From the cell containing the given text, extract its center point as [X, Y] coordinate. 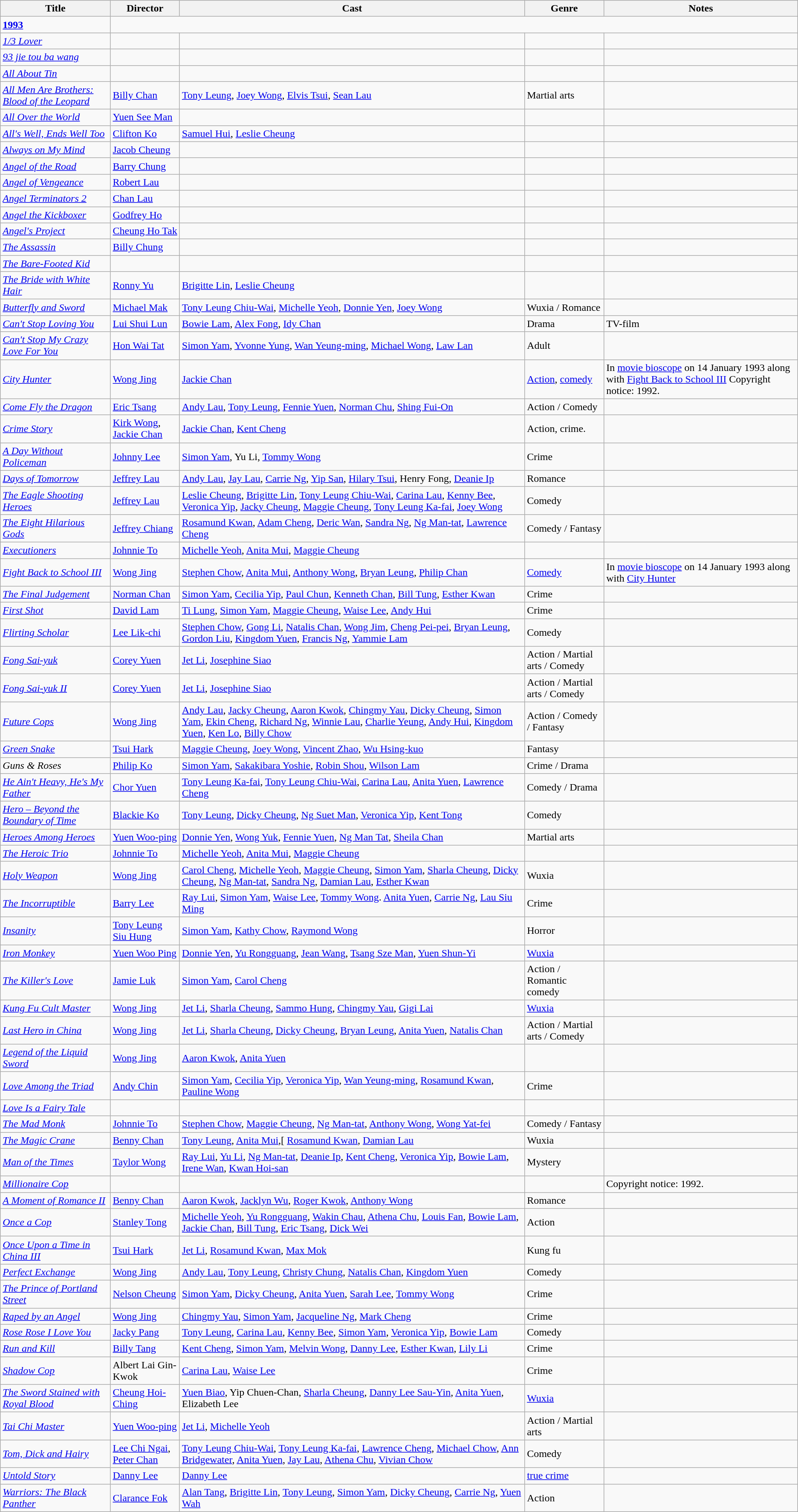
Adult [564, 345]
Tony Leung, Carina Lau, Kenny Bee, Simon Yam, Veronica Yip, Bowie Lam [352, 1332]
The Assassin [55, 247]
A Moment of Romance II [55, 1200]
Andy Lau, Tony Leung, Fennie Yuen, Norman Chu, Shing Fui-On [352, 407]
Cheung Ho Tak [145, 231]
Simon Yam, Yu Li, Tommy Wong [352, 456]
Tom, Dick and Hairy [55, 1454]
Simon Yam, Yvonne Yung, Wan Yeung-ming, Michael Wong, Law Lan [352, 345]
Albert Lai Gin-Kwok [145, 1370]
Butterfly and Sword [55, 307]
Heroes Among Heroes [55, 837]
Jeffrey Chiang [145, 528]
Carina Lau, Waise Lee [352, 1370]
Jacky Pang [145, 1332]
David Lam [145, 611]
In movie bioscope on 14 January 1993 along with Fight Back to School III Copyright notice: 1992. [701, 379]
Kung fu [564, 1250]
Simon Yam, Sakakibara Yoshie, Robin Shou, Wilson Lam [352, 765]
All About Tin [55, 73]
First Shot [55, 611]
Notes [701, 9]
Yuen Woo Ping [145, 953]
Jackie Chan [352, 379]
The Sword Stained with Royal Blood [55, 1399]
The Prince of Portland Street [55, 1294]
The Eight Hilarious Gods [55, 528]
The Incorruptible [55, 903]
Tai Chi Master [55, 1426]
Hero – Beyond the Boundary of Time [55, 815]
The Heroic Trio [55, 853]
City Hunter [55, 379]
All Men Are Brothers: Blood of the Leopard [55, 96]
Eric Tsang [145, 407]
Michael Mak [145, 307]
Simon Yam, Kathy Chow, Raymond Wong [352, 930]
Tony Leung Chiu-Wai, Tony Leung Ka-fai, Lawrence Cheng, Michael Chow, Ann Bridgewater, Anita Yuen, Jay Lau, Athena Chu, Vivian Chow [352, 1454]
true crime [564, 1476]
Stephen Chow, Anita Mui, Anthony Wong, Bryan Leung, Philip Chan [352, 572]
Andy Lau, Tony Leung, Christy Chung, Natalis Chan, Kingdom Yuen [352, 1272]
Ray Lui, Simon Yam, Waise Lee, Tommy Wong. Anita Yuen, Carrie Ng, Lau Siu Ming [352, 903]
93 jie tou ba wang [55, 57]
Tony Leung Siu Hung [145, 930]
Lee Chi Ngai, Peter Chan [145, 1454]
Love Is a Fairy Tale [55, 1108]
Nelson Cheung [145, 1294]
Green Snake [55, 749]
Angel the Kickboxer [55, 214]
Shadow Cop [55, 1370]
Director [145, 9]
Kirk Wong, Jackie Chan [145, 429]
Action, comedy [564, 379]
Executioners [55, 550]
Jamie Luk [145, 981]
Simon Yam, Dicky Cheung, Anita Yuen, Sarah Lee, Tommy Wong [352, 1294]
Lui Shui Lun [145, 324]
Tony Leung, Joey Wong, Elvis Tsui, Sean Lau [352, 96]
Insanity [55, 930]
Man of the Times [55, 1162]
Alan Tang, Brigitte Lin, Tony Leung, Simon Yam, Dicky Cheung, Carrie Ng, Yuen Wah [352, 1498]
Love Among the Triad [55, 1086]
Carol Cheng, Michelle Yeoh, Maggie Cheung, Simon Yam, Sharla Cheung, Dicky Cheung, Ng Man-tat, Sandra Ng, Damian Lau, Esther Kwan [352, 875]
Angel of Vengeance [55, 182]
Jet Li, Sharla Cheung, Dicky Cheung, Bryan Leung, Anita Yuen, Natalis Chan [352, 1030]
Hon Wai Tat [145, 345]
Clifton Ko [145, 133]
1/3 Lover [55, 41]
Ray Lui, Yu Li, Ng Man-tat, Deanie Ip, Kent Cheng, Veronica Yip, Bowie Lam, Irene Wan, Kwan Hoi-san [352, 1162]
Iron Monkey [55, 953]
Fong Sai-yuk II [55, 688]
Mystery [564, 1162]
Comedy / Drama [564, 787]
Angel of the Road [55, 166]
Can't Stop Loving You [55, 324]
Legend of the Liquid Sword [55, 1058]
Crime Story [55, 429]
Perfect Exchange [55, 1272]
Tony Leung, Dicky Cheung, Ng Suet Man, Veronica Yip, Kent Tong [352, 815]
Lee Lik-chi [145, 633]
The Eagle Shooting Heroes [55, 501]
Barry Lee [145, 903]
1993 [55, 25]
Chingmy Yau, Simon Yam, Jacqueline Ng, Mark Cheng [352, 1316]
Title [55, 9]
Stanley Tong [145, 1222]
In movie bioscope on 14 January 1993 along with City Hunter [701, 572]
Tony Leung Chiu-Wai, Michelle Yeoh, Donnie Yen, Joey Wong [352, 307]
Last Hero in China [55, 1030]
Drama [564, 324]
Jet Li, Rosamund Kwan, Max Mok [352, 1250]
Jacob Cheung [145, 150]
Andy Chin [145, 1086]
Tony Leung, Anita Mui,[ Rosamund Kwan, Damian Lau [352, 1140]
Action / Comedy [564, 407]
All Over the World [55, 117]
Maggie Cheung, Joey Wong, Vincent Zhao, Wu Hsing-kuo [352, 749]
Donnie Yen, Yu Rongguang, Jean Wang, Tsang Sze Man, Yuen Shun-Yi [352, 953]
The Mad Monk [55, 1124]
Stephen Chow, Gong Li, Natalis Chan, Wong Jim, Cheng Pei-pei, Bryan Leung, Gordon Liu, Kingdom Yuen, Francis Ng, Yammie Lam [352, 633]
Blackie Ko [145, 815]
Yuen See Man [145, 117]
Fong Sai-yuk [55, 660]
Simon Yam, Cecilia Yip, Veronica Yip, Wan Yeung-ming, Rosamund Kwan, Pauline Wong [352, 1086]
Always on My Mind [55, 150]
Crime / Drama [564, 765]
Bowie Lam, Alex Fong, Idy Chan [352, 324]
Ti Lung, Simon Yam, Maggie Cheung, Waise Lee, Andy Hui [352, 611]
Run and Kill [55, 1349]
He Ain't Heavy, He's My Father [55, 787]
Robert Lau [145, 182]
Billy Tang [145, 1349]
Millionaire Cop [55, 1184]
Jet Li, Michelle Yeoh [352, 1426]
Cheung Hoi-Ching [145, 1399]
Holy Weapon [55, 875]
Simon Yam, Cecilia Yip, Paul Chun, Kenneth Chan, Bill Tung, Esther Kwan [352, 594]
Philip Ko [145, 765]
The Killer's Love [55, 981]
Angel Terminators 2 [55, 198]
Norman Chan [145, 594]
Godfrey Ho [145, 214]
Action / Comedy / Fantasy [564, 721]
Once Upon a Time in China III [55, 1250]
Can't Stop My Crazy Love For You [55, 345]
Stephen Chow, Maggie Cheung, Ng Man-tat, Anthony Wong, Wong Yat-fei [352, 1124]
Barry Chung [145, 166]
Billy Chan [145, 96]
Rosamund Kwan, Adam Cheng, Deric Wan, Sandra Ng, Ng Man-tat, Lawrence Cheng [352, 528]
Yuen Biao, Yip Chuen-Chan, Sharla Cheung, Danny Lee Sau-Yin, Anita Yuen, Elizabeth Lee [352, 1399]
Kent Cheng, Simon Yam, Melvin Wong, Danny Lee, Esther Kwan, Lily Li [352, 1349]
Warriors: The Black Panther [55, 1498]
Clarance Fok [145, 1498]
The Magic Crane [55, 1140]
Chan Lau [145, 198]
Raped by an Angel [55, 1316]
Chor Yuen [145, 787]
Flirting Scholar [55, 633]
Jet Li, Sharla Cheung, Sammo Hung, Chingmy Yau, Gigi Lai [352, 1008]
Action, crime. [564, 429]
All's Well, Ends Well Too [55, 133]
Johnny Lee [145, 456]
Fantasy [564, 749]
Michelle Yeoh, Yu Rongguang, Wakin Chau, Athena Chu, Louis Fan, Bowie Lam, Jackie Chan, Bill Tung, Eric Tsang, Dick Wei [352, 1222]
Simon Yam, Carol Cheng [352, 981]
Andy Lau, Jay Lau, Carrie Ng, Yip San, Hilary Tsui, Henry Fong, Deanie Ip [352, 478]
Wuxia / Romance [564, 307]
Aaron Kwok, Anita Yuen [352, 1058]
Days of Tomorrow [55, 478]
Ronny Yu [145, 286]
Future Cops [55, 721]
Tony Leung Ka-fai, Tony Leung Chiu-Wai, Carina Lau, Anita Yuen, Lawrence Cheng [352, 787]
Aaron Kwok, Jacklyn Wu, Roger Kwok, Anthony Wong [352, 1200]
TV-film [701, 324]
A Day Without Policeman [55, 456]
Come Fly the Dragon [55, 407]
Action / Romantic comedy [564, 981]
Cast [352, 9]
Jackie Chan, Kent Cheng [352, 429]
Kung Fu Cult Master [55, 1008]
Taylor Wong [145, 1162]
Rose Rose I Love You [55, 1332]
Action / Martial arts [564, 1426]
Fight Back to School III [55, 572]
Billy Chung [145, 247]
Untold Story [55, 1476]
Donnie Yen, Wong Yuk, Fennie Yuen, Ng Man Tat, Sheila Chan [352, 837]
Leslie Cheung, Brigitte Lin, Tony Leung Chiu-Wai, Carina Lau, Kenny Bee, Veronica Yip, Jacky Cheung, Maggie Cheung, Tony Leung Ka-fai, Joey Wong [352, 501]
The Bare-Footed Kid [55, 264]
Horror [564, 930]
Samuel Hui, Leslie Cheung [352, 133]
Once a Cop [55, 1222]
The Final Judgement [55, 594]
Copyright notice: 1992. [701, 1184]
Guns & Roses [55, 765]
Angel's Project [55, 231]
The Bride with White Hair [55, 286]
Genre [564, 9]
Brigitte Lin, Leslie Cheung [352, 286]
